Pinpoint the cell where the given text exists, returning its (X, Y) midpoint coordinate. 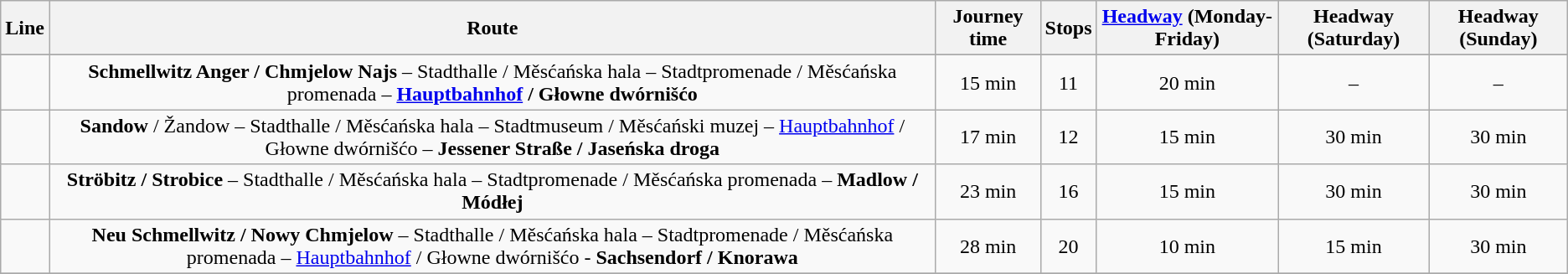
Route (493, 28)
Headway (Monday-Friday) (1187, 28)
23 min (988, 191)
11 (1069, 82)
Schmellwitz Anger / Chmjelow Najs – Stadthalle / Měsćańska hala – Stadtpromenade / Měsćańska promenada – Hauptbahnhof / Głowne dwórnišćo (493, 82)
16 (1069, 191)
Stops (1069, 28)
20 min (1187, 82)
20 (1069, 246)
17 min (988, 137)
Headway (Saturday) (1354, 28)
Headway (Sunday) (1498, 28)
Ströbitz / Strobice – Stadthalle / Měsćańska hala – Stadtpromenade / Měsćańska promenada – Madlow / Módłej (493, 191)
28 min (988, 246)
12 (1069, 137)
Line (25, 28)
10 min (1187, 246)
Journey time (988, 28)
Sandow / Žandow – Stadthalle / Měsćańska hala – Stadtmuseum / Měsćański muzej – Hauptbahnhof / Głowne dwórnišćo – Jessener Straße / Jaseńska droga (493, 137)
